Return [x, y] of the center of cell containing provided text 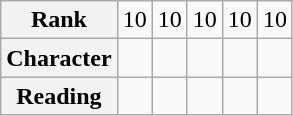
Character [59, 58]
Reading [59, 96]
Rank [59, 20]
